Identify which cell holds the provided text, then report its (x, y) central coordinate. 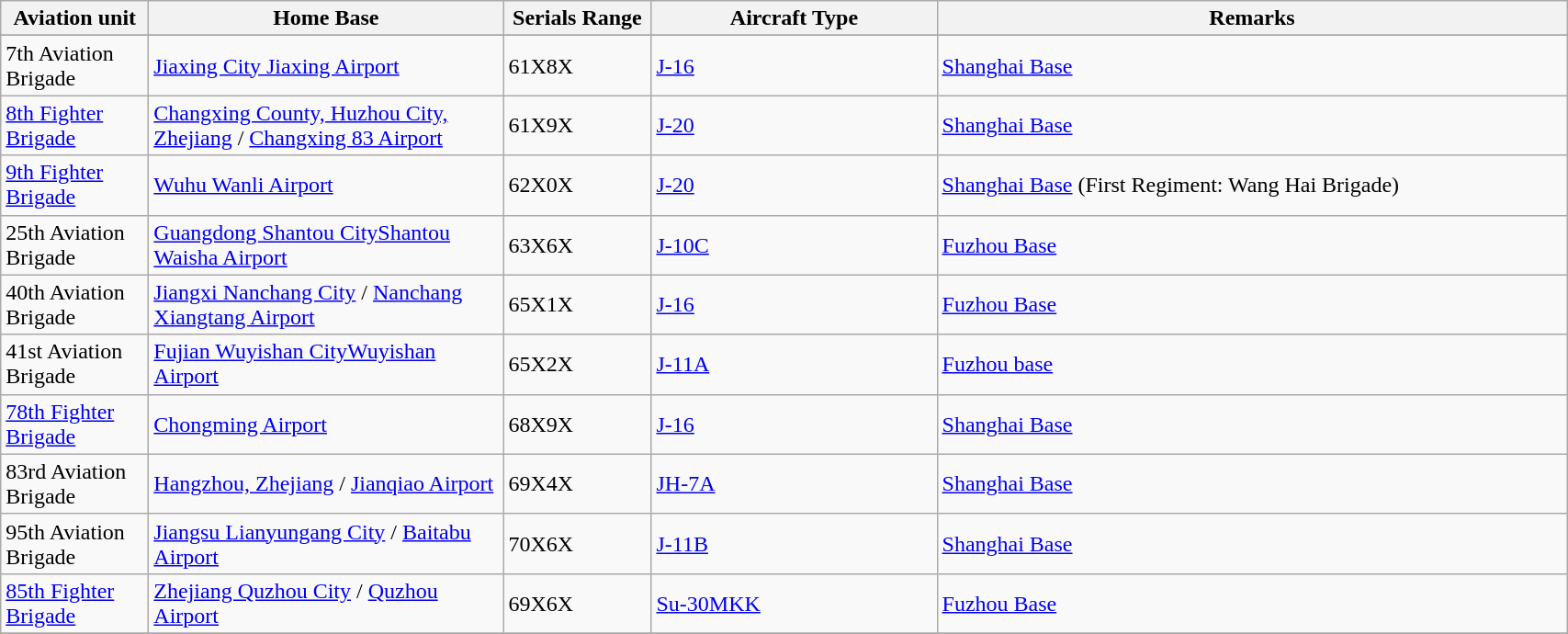
Fujian Wuyishan CityWuyishan Airport (326, 364)
Fuzhou base (1252, 364)
41st Aviation Brigade (75, 364)
J-11A (794, 364)
Wuhu Wanli Airport (326, 186)
Aircraft Type (794, 18)
40th Aviation Brigade (75, 305)
68X9X (577, 425)
J-10C (794, 244)
Jiaxing City Jiaxing Airport (326, 66)
Zhejiang Quzhou City / Quzhou Airport (326, 603)
7th Aviation Brigade (75, 66)
61X8X (577, 66)
9th Fighter Brigade (75, 186)
Jiangsu Lianyungang City / Baitabu Airport (326, 544)
65X1X (577, 305)
61X9X (577, 125)
Chongming Airport (326, 425)
J-11B (794, 544)
83rd Aviation Brigade (75, 483)
95th Aviation Brigade (75, 544)
Shanghai Base (First Regiment: Wang Hai Brigade) (1252, 186)
Jiangxi Nanchang City / Nanchang Xiangtang Airport (326, 305)
25th Aviation Brigade (75, 244)
69X6X (577, 603)
62X0X (577, 186)
70X6X (577, 544)
69X4X (577, 483)
63X6X (577, 244)
JH-7A (794, 483)
Changxing County, Huzhou City, Zhejiang / Changxing 83 Airport (326, 125)
Hangzhou, Zhejiang / Jianqiao Airport (326, 483)
Aviation unit (75, 18)
8th Fighter Brigade (75, 125)
78th Fighter Brigade (75, 425)
65X2X (577, 364)
Remarks (1252, 18)
85th Fighter Brigade (75, 603)
Guangdong Shantou CityShantou Waisha Airport (326, 244)
Serials Range (577, 18)
Su-30MKK (794, 603)
Home Base (326, 18)
